Capture the cell that displays the provided text and extract its [X, Y] central coordinate. 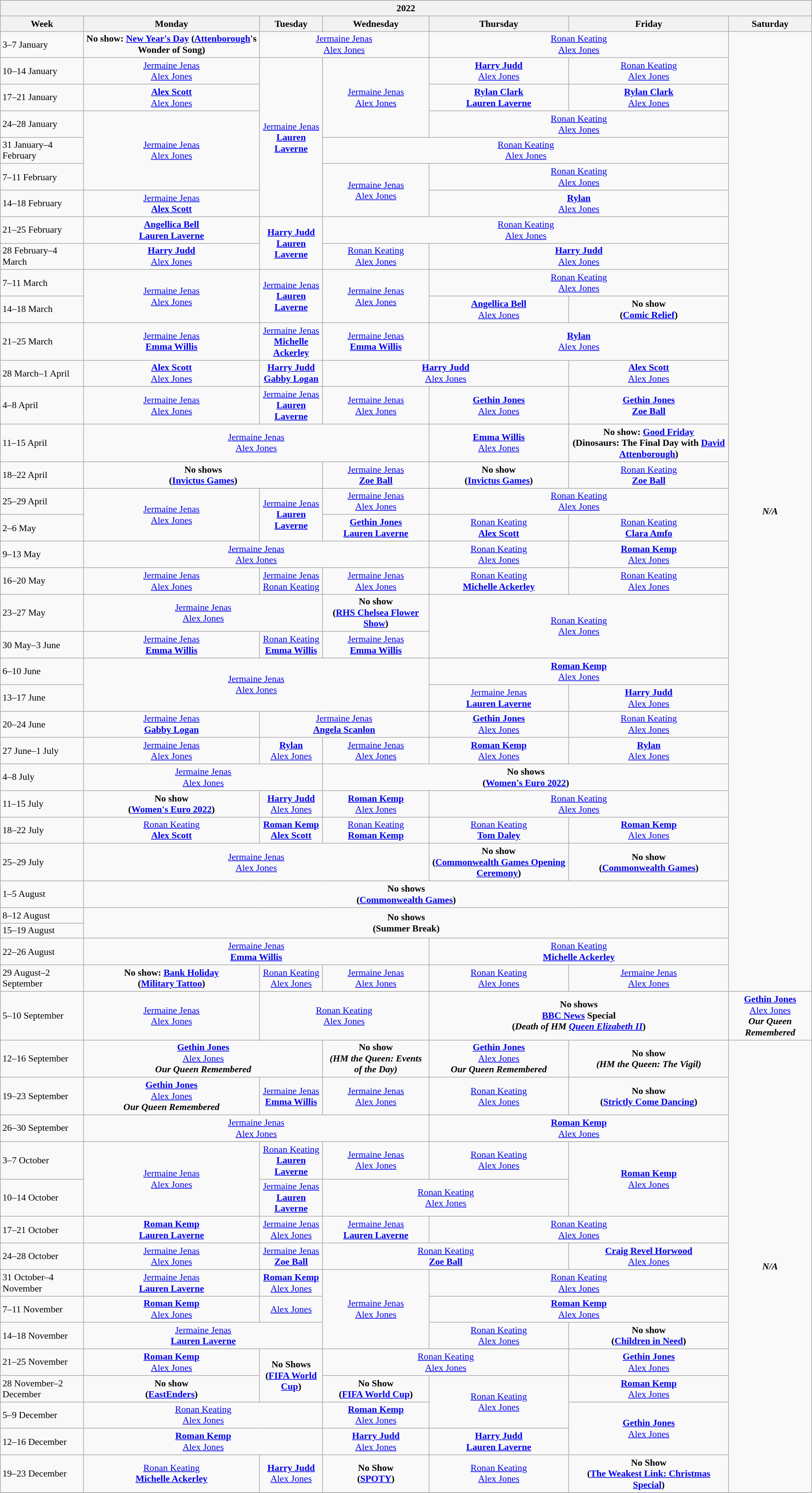
Jermaine Jenas Gabby Logan [171, 724]
24–28 October [42, 1256]
No show: Bank Holiday(Military Tattoo) [171, 978]
5–10 September [42, 1016]
No shows(Summer Break) [406, 923]
20–24 June [42, 724]
Tuesday [291, 24]
30 May–3 June [42, 645]
22–26 August [42, 951]
Rylan Clark Alex Jones [649, 98]
13–17 June [42, 698]
Ronan Keating Clara Amfo [649, 528]
Gethin Jones Zoe Ball [649, 406]
No shows(Women's Euro 2022) [526, 777]
7–11 March [42, 283]
No shows BBC News Special (Death of HM Queen Elizabeth II) [579, 1016]
21–25 November [42, 1362]
Harry Judd Gabby Logan [291, 373]
28 March–1 April [42, 373]
19–23 December [42, 1474]
27 June–1 July [42, 751]
11–15 April [42, 443]
No show(HM the Queen: Events of the Day) [376, 1059]
Jermaine Jenas Angela Scanlon [344, 724]
1–5 August [42, 894]
12–16 September [42, 1059]
5–9 December [42, 1415]
No show(Invictus Games) [499, 475]
Roman Kemp Alex Scott [291, 830]
No show: Good Friday(Dinosaurs: The Final Day with David Attenborough) [649, 443]
Week [42, 24]
10–14 January [42, 71]
17–21 October [42, 1230]
28 February–4 March [42, 256]
Ronan Keating Emma Willis [291, 645]
No Show(SPOTY) [376, 1474]
Friday [649, 24]
4–8 April [42, 406]
No show(Commonwealth Games) [649, 862]
Saturday [770, 24]
Angellica Bell Alex Jones [499, 309]
Monday [171, 24]
29 August–2 September [42, 978]
Gethin Jones Lauren Laverne [376, 528]
6–10 June [42, 672]
4–8 July [42, 777]
31 October–4 November [42, 1282]
No show(Children in Need) [649, 1336]
25–29 July [42, 862]
No show(HM the Queen: The Vigil) [649, 1059]
31 January–4 February [42, 151]
2022 [406, 8]
Roman Kemp Lauren Laverne [171, 1230]
No show: New Year's Day (Attenborough's Wonder of Song) [171, 44]
Wednesday [376, 24]
17–21 January [42, 98]
Alex Jones [291, 1309]
9–13 May [42, 555]
23–27 May [42, 613]
18–22 April [42, 475]
No show(Strictly Come Dancing) [649, 1096]
3–7 October [42, 1160]
Thursday [499, 24]
Emma Willis Alex Jones [499, 443]
No show(EastEnders) [171, 1389]
Ronan Keating Roman Kemp [376, 830]
No Show(FIFA World Cup) [376, 1389]
No shows(Commonwealth Games) [406, 894]
7–11 February [42, 177]
19–23 September [42, 1096]
16–20 May [42, 581]
Jermaine Jenas Alex Scott [171, 204]
2–6 May [42, 528]
10–14 October [42, 1198]
Jermaine Jenas Ronan Keating [291, 581]
15–19 August [42, 931]
21–25 March [42, 341]
25–29 April [42, 502]
No show(Comic Relief) [649, 309]
No Shows(FIFA World Cup) [291, 1376]
14–18 November [42, 1336]
14–18 February [42, 204]
No show(Commonwealth Games Opening Ceremony) [499, 862]
18–22 July [42, 830]
3–7 January [42, 44]
11–15 July [42, 804]
No show(RHS Chelsea Flower Show) [376, 613]
No shows(Invictus Games) [203, 475]
Jermaine Jenas Michelle Ackerley [291, 341]
Craig Revel Horwood Alex Jones [649, 1256]
21–25 February [42, 230]
7–11 November [42, 1309]
Rylan Clark Lauren Laverne [499, 98]
Ronan Keating Tom Daley [499, 830]
No Show(The Weakest Link: Christmas Special) [649, 1474]
26–30 September [42, 1128]
24–28 January [42, 124]
14–18 March [42, 309]
28 November–2 December [42, 1389]
Angellica Bell Lauren Laverne [171, 230]
8–12 August [42, 915]
12–16 December [42, 1442]
Ronan Keating Lauren Laverne [291, 1160]
No show(Women's Euro 2022) [171, 804]
